Detect which cell encompasses the target text, then output its (x, y) center coordinate. 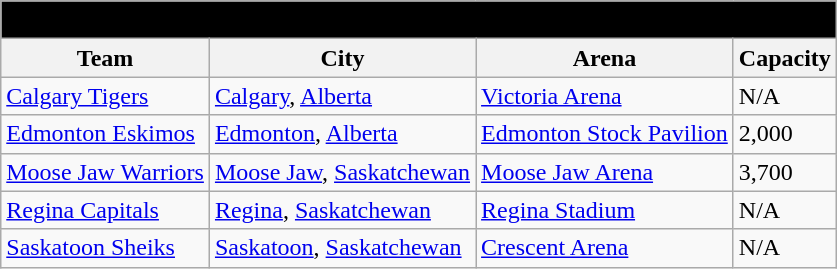
Saskatoon Sheiks (106, 248)
Edmonton Eskimos (106, 134)
Regina Stadium (605, 210)
Moose Jaw Warriors (106, 172)
Crescent Arena (605, 248)
Edmonton, Alberta (342, 134)
Regina Capitals (106, 210)
Saskatoon, Saskatchewan (342, 248)
Moose Jaw, Saskatchewan (342, 172)
Capacity (784, 58)
Calgary Tigers (106, 96)
City (342, 58)
Victoria Arena (605, 96)
Team (106, 58)
Arena (605, 58)
Edmonton Stock Pavilion (605, 134)
Moose Jaw Arena (605, 172)
Regina, Saskatchewan (342, 210)
1926–27 Prairie Hockey League (419, 20)
Calgary, Alberta (342, 96)
3,700 (784, 172)
2,000 (784, 134)
